Return (X, Y) of the center of cell containing provided text 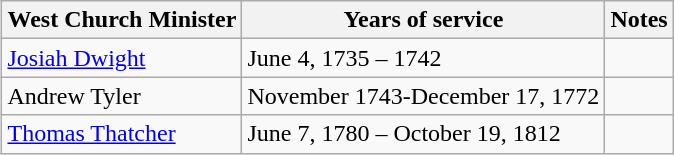
Notes (639, 20)
Andrew Tyler (122, 96)
Years of service (424, 20)
Josiah Dwight (122, 58)
June 4, 1735 – 1742 (424, 58)
November 1743-December 17, 1772 (424, 96)
June 7, 1780 – October 19, 1812 (424, 134)
West Church Minister (122, 20)
Thomas Thatcher (122, 134)
